Capture the cell that displays the provided text and extract its (x, y) central coordinate. 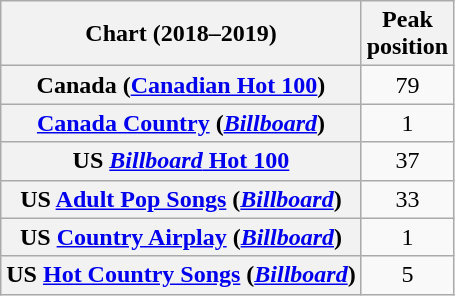
33 (407, 199)
37 (407, 161)
US Billboard Hot 100 (181, 161)
5 (407, 275)
Canada Country (Billboard) (181, 123)
US Country Airplay (Billboard) (181, 237)
Peakposition (407, 34)
Canada (Canadian Hot 100) (181, 85)
79 (407, 85)
Chart (2018–2019) (181, 34)
US Hot Country Songs (Billboard) (181, 275)
US Adult Pop Songs (Billboard) (181, 199)
